Capture the cell that displays the provided text and extract its (X, Y) central coordinate. 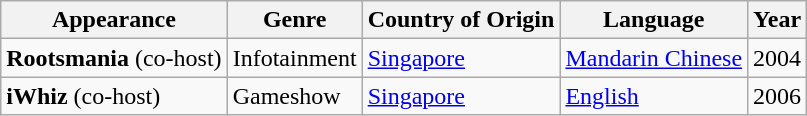
iWhiz (co-host) (114, 96)
Year (778, 20)
Mandarin Chinese (654, 58)
2004 (778, 58)
Gameshow (294, 96)
Infotainment (294, 58)
Appearance (114, 20)
English (654, 96)
Language (654, 20)
Genre (294, 20)
2006 (778, 96)
Country of Origin (461, 20)
Rootsmania (co-host) (114, 58)
